Locate the cell with the specified text and output its (X, Y) center coordinate. 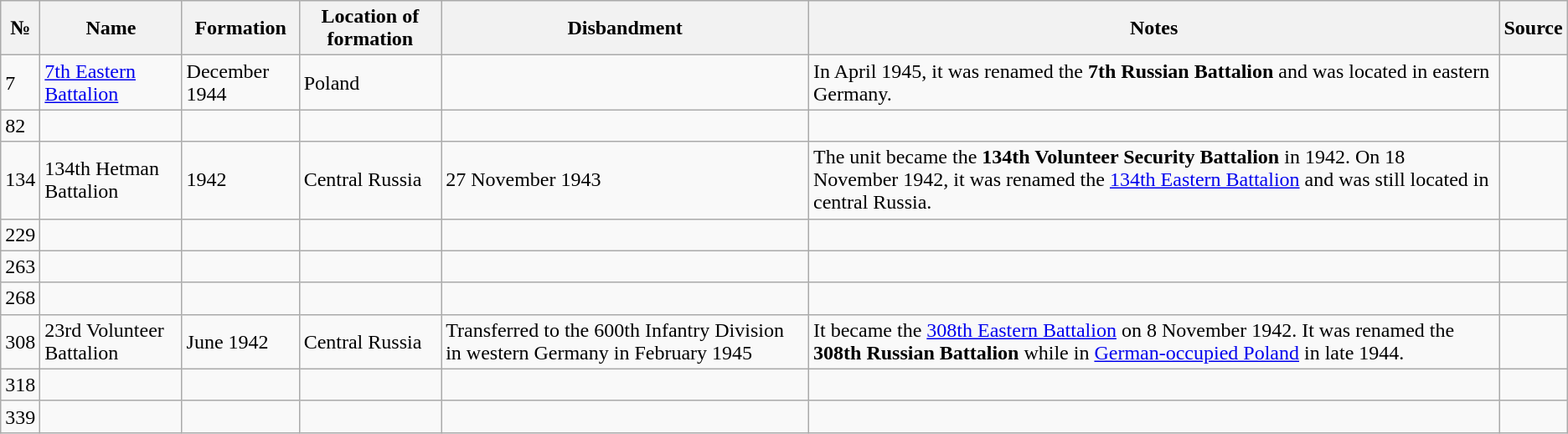
December 1944 (240, 82)
№ (20, 28)
1942 (240, 180)
318 (20, 385)
June 1942 (240, 342)
Location of formation (370, 28)
134th Hetman Battalion (111, 180)
Transferred to the 600th Infantry Division in western Germany in February 1945 (625, 342)
27 November 1943 (625, 180)
82 (20, 126)
Notes (1154, 28)
134 (20, 180)
7th Eastern Battalion (111, 82)
Disbandment (625, 28)
Formation (240, 28)
Name (111, 28)
308 (20, 342)
Source (1533, 28)
7 (20, 82)
23rd Volunteer Battalion (111, 342)
229 (20, 235)
Poland (370, 82)
268 (20, 298)
It became the 308th Eastern Battalion on 8 November 1942. It was renamed the 308th Russian Battalion while in German-occupied Poland in late 1944. (1154, 342)
339 (20, 416)
263 (20, 266)
In April 1945, it was renamed the 7th Russian Battalion and was located in eastern Germany. (1154, 82)
